Provide the (X, Y) coordinate of the cell's center where the given text is located.  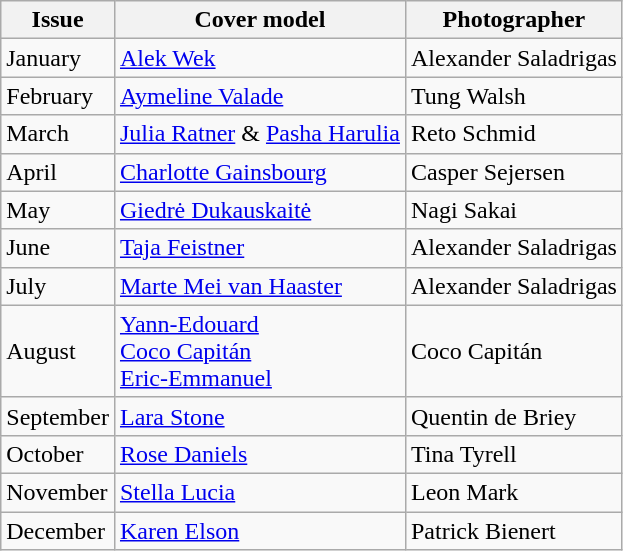
Patrick Bienert (514, 531)
Karen Elson (260, 531)
Stella Lucia (260, 492)
Reto Schmid (514, 134)
Cover model (260, 20)
January (58, 58)
Taja Feistner (260, 248)
Rose Daniels (260, 454)
Yann-EdouardCoco CapitánEric-Emmanuel (260, 351)
October (58, 454)
September (58, 416)
July (58, 286)
Tina Tyrell (514, 454)
Quentin de Briey (514, 416)
Lara Stone (260, 416)
Casper Sejersen (514, 172)
Aymeline Valade (260, 96)
November (58, 492)
Leon Mark (514, 492)
Issue (58, 20)
Alek Wek (260, 58)
February (58, 96)
August (58, 351)
Giedrė Dukauskaitė (260, 210)
March (58, 134)
Photographer (514, 20)
June (58, 248)
Charlotte Gainsbourg (260, 172)
April (58, 172)
Coco Capitán (514, 351)
Julia Ratner & Pasha Harulia (260, 134)
Nagi Sakai (514, 210)
Tung Walsh (514, 96)
May (58, 210)
Marte Mei van Haaster (260, 286)
December (58, 531)
